Locate the cell with the specified text and output its [x, y] center coordinate. 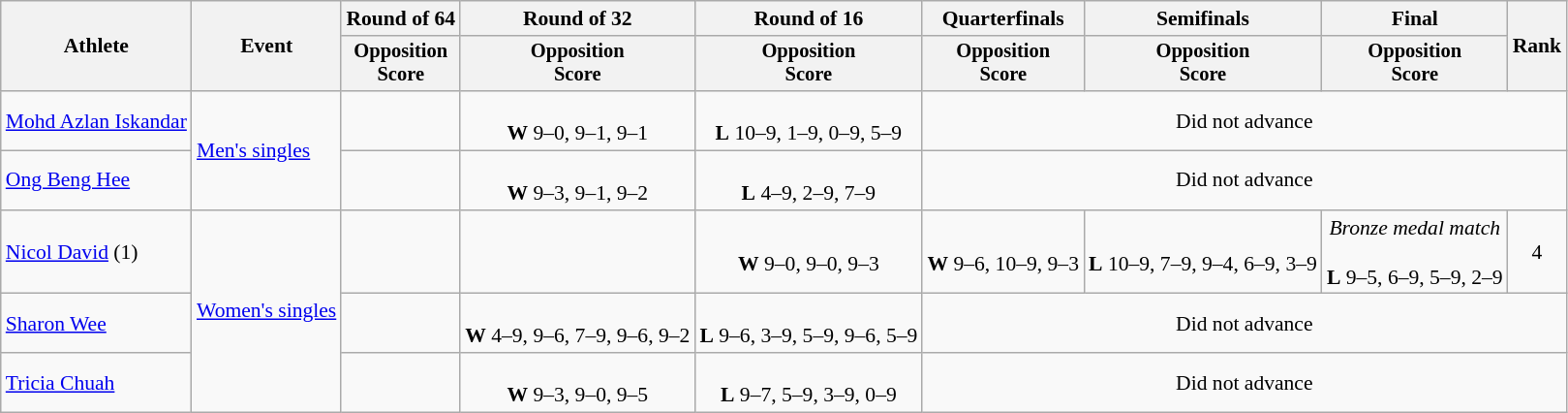
Rank [1538, 47]
Sharon Wee [97, 324]
L 9–6, 3–9, 5–9, 9–6, 5–9 [808, 324]
Men's singles [266, 150]
Mohd Azlan Iskandar [97, 120]
Quarterfinals [1003, 18]
Event [266, 47]
L 10–9, 7–9, 9–4, 6–9, 3–9 [1203, 252]
Round of 64 [401, 18]
Final [1415, 18]
L 4–9, 2–9, 7–9 [808, 180]
L 10–9, 1–9, 0–9, 5–9 [808, 120]
W 9–6, 10–9, 9–3 [1003, 252]
Athlete [97, 47]
Tricia Chuah [97, 382]
Bronze medal matchL 9–5, 6–9, 5–9, 2–9 [1415, 252]
Ong Beng Hee [97, 180]
Women's singles [266, 312]
Round of 16 [808, 18]
W 9–3, 9–0, 9–5 [577, 382]
L 9–7, 5–9, 3–9, 0–9 [808, 382]
W 4–9, 9–6, 7–9, 9–6, 9–2 [577, 324]
W 9–3, 9–1, 9–2 [577, 180]
Round of 32 [577, 18]
Semifinals [1203, 18]
W 9–0, 9–1, 9–1 [577, 120]
W 9–0, 9–0, 9–3 [808, 252]
4 [1538, 252]
Nicol David (1) [97, 252]
